Scan for the cell matching the given text and deliver its [x, y] coordinate at center. 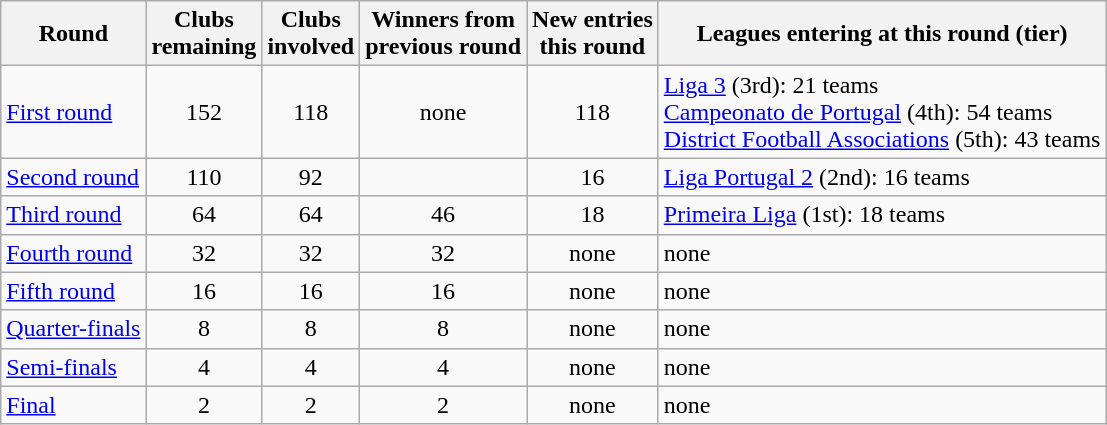
Semi-finals [74, 367]
110 [204, 177]
Liga 3 (3rd): 21 teamsCampeonato de Portugal (4th): 54 teamsDistrict Football Associations (5th): 43 teams [882, 112]
Liga Portugal 2 (2nd): 16 teams [882, 177]
Clubsinvolved [311, 34]
Final [74, 405]
Leagues entering at this round (tier) [882, 34]
Winners fromprevious round [444, 34]
First round [74, 112]
92 [311, 177]
Round [74, 34]
Clubsremaining [204, 34]
Quarter-finals [74, 329]
Third round [74, 215]
Second round [74, 177]
Primeira Liga (1st): 18 teams [882, 215]
18 [593, 215]
152 [204, 112]
Fifth round [74, 291]
New entriesthis round [593, 34]
46 [444, 215]
Fourth round [74, 253]
